Search for the cell housing the specified text and yield its [X, Y] center coordinate. 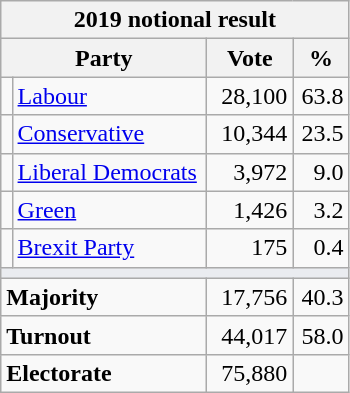
10,344 [250, 134]
Conservative [110, 134]
Electorate [104, 373]
Party [104, 58]
28,100 [250, 96]
3,972 [250, 172]
% [321, 58]
2019 notional result [175, 20]
Brexit Party [110, 248]
58.0 [321, 335]
63.8 [321, 96]
Turnout [104, 335]
Green [110, 210]
Labour [110, 96]
Vote [250, 58]
175 [250, 248]
1,426 [250, 210]
Majority [104, 297]
40.3 [321, 297]
0.4 [321, 248]
3.2 [321, 210]
17,756 [250, 297]
23.5 [321, 134]
44,017 [250, 335]
9.0 [321, 172]
Liberal Democrats [110, 172]
75,880 [250, 373]
